Detect which cell encompasses the target text, then output its (x, y) center coordinate. 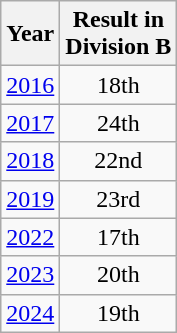
18th (118, 85)
2022 (30, 237)
Result inDivision B (118, 34)
17th (118, 237)
2017 (30, 123)
2019 (30, 199)
2016 (30, 85)
24th (118, 123)
2023 (30, 275)
20th (118, 275)
19th (118, 313)
22nd (118, 161)
Year (30, 34)
2024 (30, 313)
2018 (30, 161)
23rd (118, 199)
